Find where the given text appears and provide that cell's center as [x, y] coordinate. 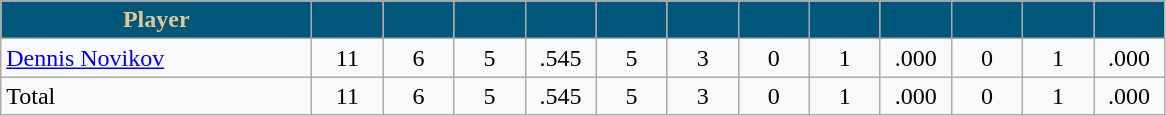
Dennis Novikov [156, 58]
Total [156, 96]
Player [156, 20]
